Return the (x, y) coordinate for the center point of the cell that contains the specified text.  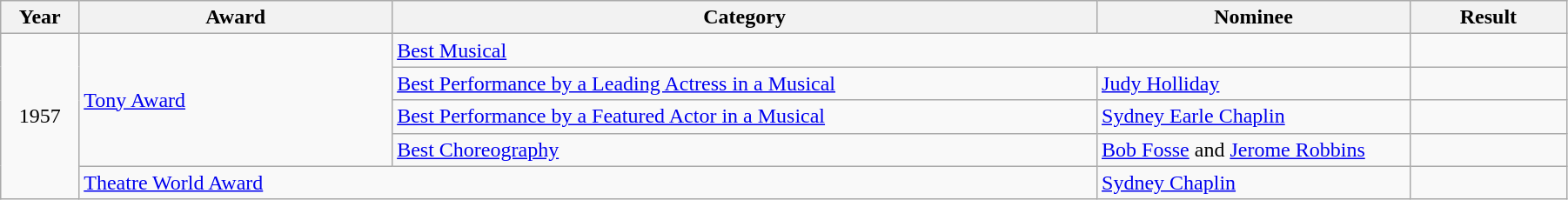
Award (236, 17)
Nominee (1254, 17)
Best Performance by a Leading Actress in a Musical (745, 83)
Sydney Chaplin (1254, 183)
Theatre World Award (588, 183)
Bob Fosse and Jerome Robbins (1254, 150)
Tony Award (236, 100)
Best Choreography (745, 150)
Best Performance by a Featured Actor in a Musical (745, 117)
Category (745, 17)
Year (40, 17)
Result (1488, 17)
Sydney Earle Chaplin (1254, 117)
Best Musical (901, 50)
Judy Holliday (1254, 83)
1957 (40, 117)
